Scan for the cell matching the given text and deliver its [X, Y] coordinate at center. 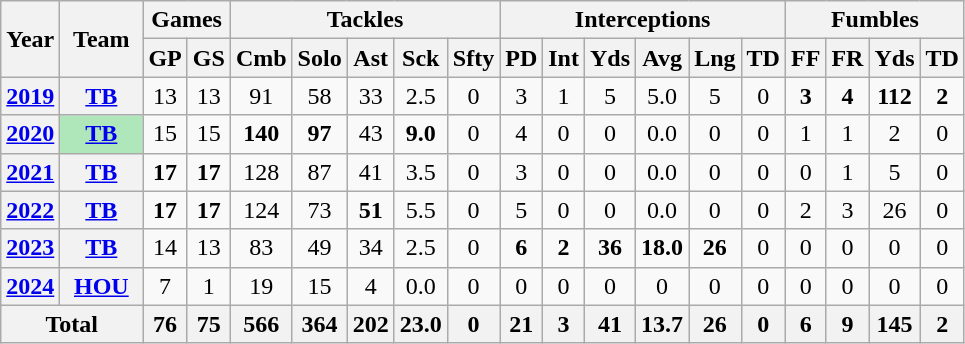
21 [522, 324]
Total [72, 324]
124 [261, 210]
9.0 [420, 134]
2021 [30, 172]
Cmb [261, 58]
58 [320, 96]
Tackles [364, 20]
3.5 [420, 172]
Games [186, 20]
9 [848, 324]
73 [320, 210]
5.0 [662, 96]
Fumbles [874, 20]
566 [261, 324]
49 [320, 248]
83 [261, 248]
Year [30, 39]
202 [370, 324]
91 [261, 96]
14 [165, 248]
33 [370, 96]
FR [848, 58]
2022 [30, 210]
GP [165, 58]
51 [370, 210]
Avg [662, 58]
Interceptions [643, 20]
Team [102, 39]
2019 [30, 96]
36 [610, 248]
128 [261, 172]
43 [370, 134]
2020 [30, 134]
13.7 [662, 324]
FF [805, 58]
GS [208, 58]
2023 [30, 248]
34 [370, 248]
140 [261, 134]
2024 [30, 286]
7 [165, 286]
HOU [102, 286]
Sck [420, 58]
364 [320, 324]
5.5 [420, 210]
Int [564, 58]
PD [522, 58]
23.0 [420, 324]
Sfty [473, 58]
75 [208, 324]
76 [165, 324]
18.0 [662, 248]
Solo [320, 58]
145 [894, 324]
19 [261, 286]
Ast [370, 58]
Lng [715, 58]
112 [894, 96]
87 [320, 172]
97 [320, 134]
